Capture the cell that displays the provided text and extract its (x, y) central coordinate. 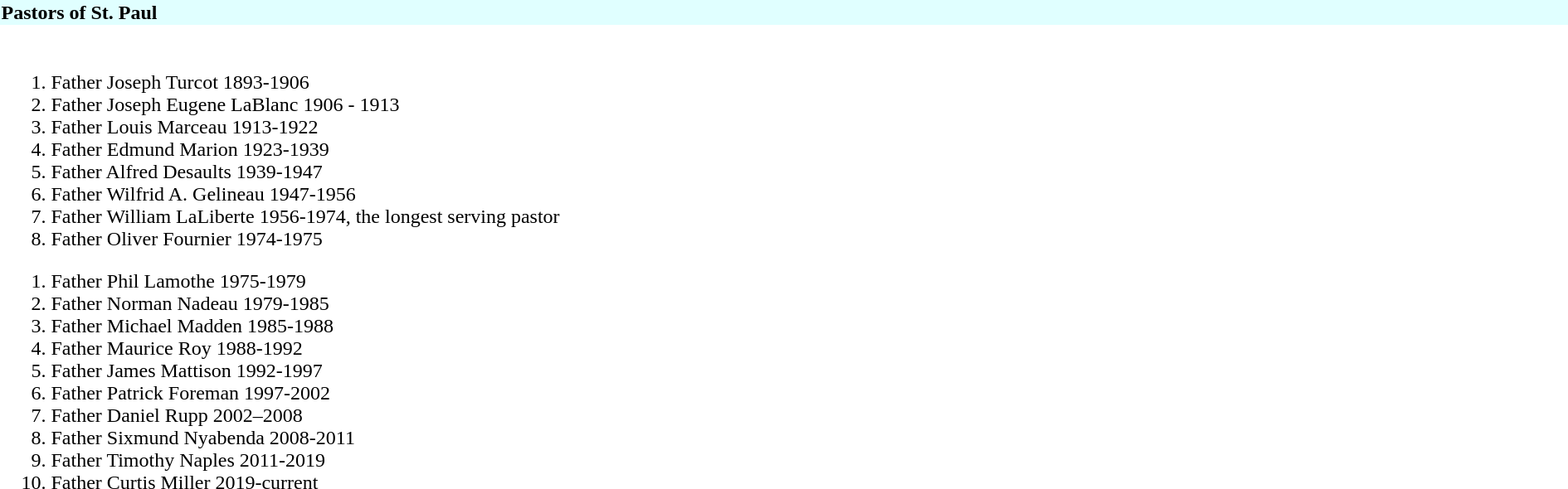
Pastors of St. Paul (784, 12)
